Search for the cell housing the specified text and yield its (X, Y) center coordinate. 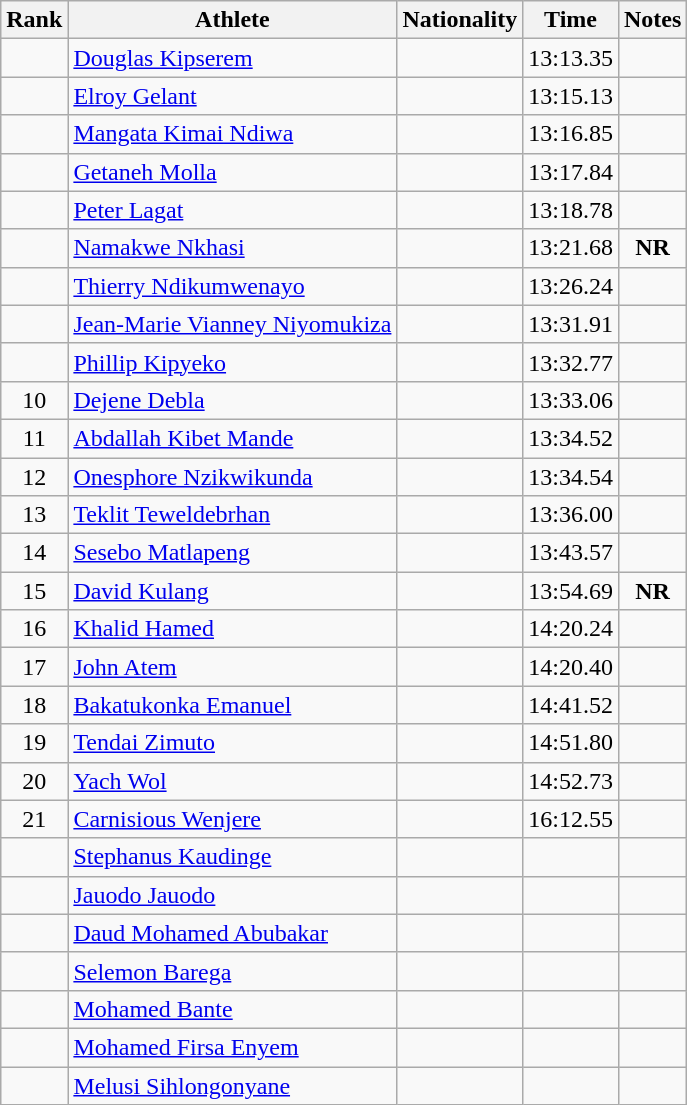
Stephanus Kaudinge (232, 857)
20 (34, 781)
Jean-Marie Vianney Niyomukiza (232, 324)
21 (34, 819)
Peter Lagat (232, 210)
14:20.40 (571, 667)
13:15.13 (571, 96)
13 (34, 515)
17 (34, 667)
Phillip Kipyeko (232, 362)
14:51.80 (571, 743)
13:17.84 (571, 172)
14:52.73 (571, 781)
Dejene Debla (232, 400)
Selemon Barega (232, 971)
10 (34, 400)
13:36.00 (571, 515)
13:43.57 (571, 553)
Tendai Zimuto (232, 743)
13:13.35 (571, 58)
13:54.69 (571, 591)
Namakwe Nkhasi (232, 248)
13:33.06 (571, 400)
14:41.52 (571, 705)
14 (34, 553)
John Atem (232, 667)
Elroy Gelant (232, 96)
Jauodo Jauodo (232, 895)
11 (34, 438)
Getaneh Molla (232, 172)
Khalid Hamed (232, 629)
13:34.52 (571, 438)
Thierry Ndikumwenayo (232, 286)
13:26.24 (571, 286)
15 (34, 591)
Onesphore Nzikwikunda (232, 477)
16 (34, 629)
13:32.77 (571, 362)
18 (34, 705)
13:18.78 (571, 210)
Daud Mohamed Abubakar (232, 933)
14:20.24 (571, 629)
Rank (34, 20)
13:16.85 (571, 134)
Sesebo Matlapeng (232, 553)
Mangata Kimai Ndiwa (232, 134)
Time (571, 20)
12 (34, 477)
Melusi Sihlongonyane (232, 1085)
19 (34, 743)
Yach Wol (232, 781)
Nationality (460, 20)
Mohamed Bante (232, 1009)
Bakatukonka Emanuel (232, 705)
13:34.54 (571, 477)
Notes (652, 20)
13:31.91 (571, 324)
Abdallah Kibet Mande (232, 438)
13:21.68 (571, 248)
David Kulang (232, 591)
Carnisious Wenjere (232, 819)
Athlete (232, 20)
Douglas Kipserem (232, 58)
16:12.55 (571, 819)
Mohamed Firsa Enyem (232, 1047)
Teklit Teweldebrhan (232, 515)
